Determine the (X, Y) coordinate at the center of the cell enclosing the given text.  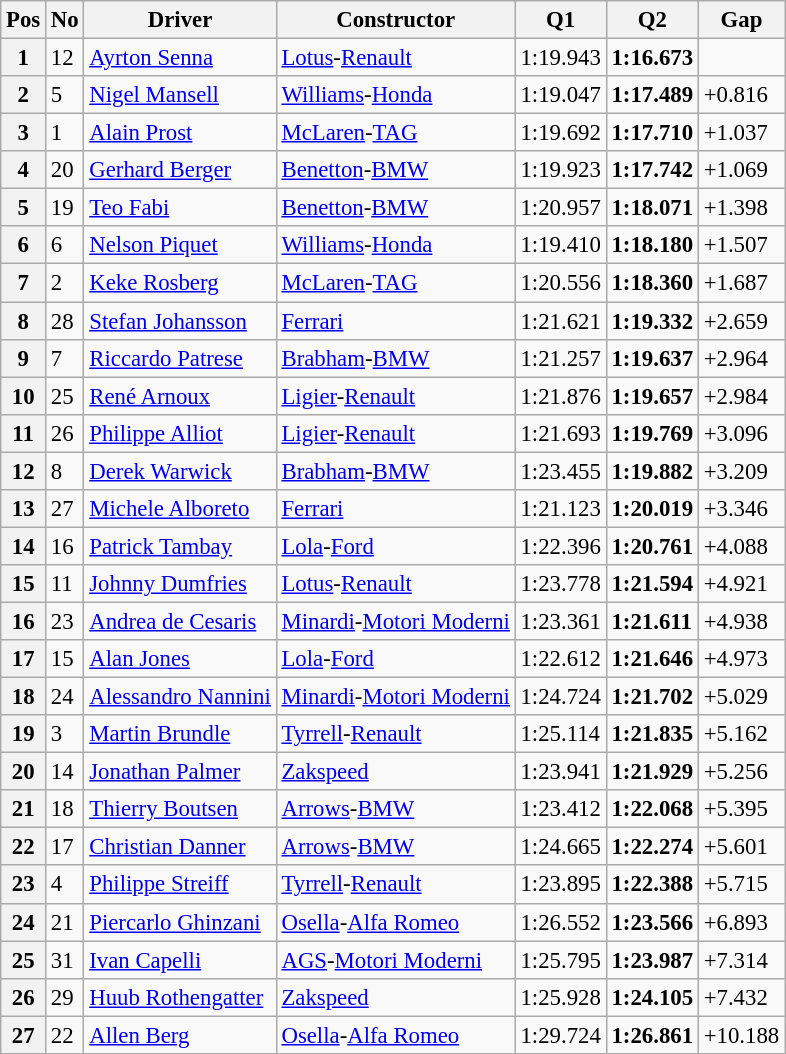
1:19.410 (560, 245)
1:25.795 (560, 960)
1:19.637 (652, 358)
Alan Jones (180, 659)
1:20.019 (652, 509)
+7.314 (741, 960)
Teo Fabi (180, 208)
+5.256 (741, 772)
+3.209 (741, 471)
1:21.123 (560, 509)
1:19.882 (652, 471)
1:22.396 (560, 546)
1:26.552 (560, 922)
Andrea de Cesaris (180, 621)
René Arnoux (180, 396)
1:23.895 (560, 885)
+10.188 (741, 1035)
1:21.594 (652, 584)
+0.816 (741, 95)
Philippe Alliot (180, 433)
1:21.876 (560, 396)
+1.037 (741, 133)
1:21.702 (652, 697)
Constructor (396, 20)
1:18.360 (652, 283)
Thierry Boutsen (180, 809)
13 (24, 509)
1:21.621 (560, 321)
+5.162 (741, 734)
1:16.673 (652, 58)
1:21.835 (652, 734)
+1.398 (741, 208)
1:19.769 (652, 433)
+3.096 (741, 433)
1:26.861 (652, 1035)
1:19.332 (652, 321)
1:23.778 (560, 584)
1:19.692 (560, 133)
1:17.742 (652, 170)
Q2 (652, 20)
9 (24, 358)
Christian Danner (180, 847)
1:23.455 (560, 471)
1:19.657 (652, 396)
1:22.388 (652, 885)
Driver (180, 20)
Michele Alboreto (180, 509)
+1.687 (741, 283)
1:21.646 (652, 659)
Ivan Capelli (180, 960)
+6.893 (741, 922)
Alain Prost (180, 133)
Gerhard Berger (180, 170)
Keke Rosberg (180, 283)
Q1 (560, 20)
1:24.105 (652, 997)
1:17.489 (652, 95)
+5.395 (741, 809)
Nigel Mansell (180, 95)
+1.507 (741, 245)
1:22.612 (560, 659)
1:17.710 (652, 133)
+2.984 (741, 396)
1:29.724 (560, 1035)
1:20.957 (560, 208)
+7.432 (741, 997)
+5.601 (741, 847)
10 (24, 396)
+4.938 (741, 621)
1:23.361 (560, 621)
Piercarlo Ghinzani (180, 922)
1:25.928 (560, 997)
Huub Rothengatter (180, 997)
+2.659 (741, 321)
+3.346 (741, 509)
1:18.071 (652, 208)
1:18.180 (652, 245)
+5.715 (741, 885)
Stefan Johansson (180, 321)
Jonathan Palmer (180, 772)
1:19.047 (560, 95)
1:25.114 (560, 734)
Ayrton Senna (180, 58)
1:24.724 (560, 697)
No (65, 20)
29 (65, 997)
+4.088 (741, 546)
Gap (741, 20)
Nelson Piquet (180, 245)
1:23.987 (652, 960)
1:19.923 (560, 170)
1:21.611 (652, 621)
28 (65, 321)
31 (65, 960)
1:23.412 (560, 809)
1:21.257 (560, 358)
AGS-Motori Moderni (396, 960)
1:21.929 (652, 772)
1:22.068 (652, 809)
1:23.566 (652, 922)
Allen Berg (180, 1035)
1:23.941 (560, 772)
+4.973 (741, 659)
+5.029 (741, 697)
1:22.274 (652, 847)
Riccardo Patrese (180, 358)
Patrick Tambay (180, 546)
Philippe Streiff (180, 885)
1:24.665 (560, 847)
1:21.693 (560, 433)
Derek Warwick (180, 471)
1:19.943 (560, 58)
1:20.761 (652, 546)
Martin Brundle (180, 734)
Alessandro Nannini (180, 697)
+2.964 (741, 358)
1:20.556 (560, 283)
Johnny Dumfries (180, 584)
Pos (24, 20)
+1.069 (741, 170)
+4.921 (741, 584)
